Scan for the cell matching the given text and deliver its [X, Y] coordinate at center. 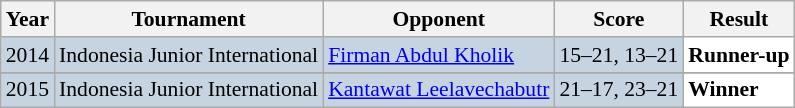
2014 [28, 55]
Kantawat Leelavechabutr [438, 90]
Score [618, 19]
21–17, 23–21 [618, 90]
Year [28, 19]
15–21, 13–21 [618, 55]
Opponent [438, 19]
2015 [28, 90]
Firman Abdul Kholik [438, 55]
Result [738, 19]
Winner [738, 90]
Tournament [188, 19]
Runner-up [738, 55]
